Locate the cell with the specified text and output its [X, Y] center coordinate. 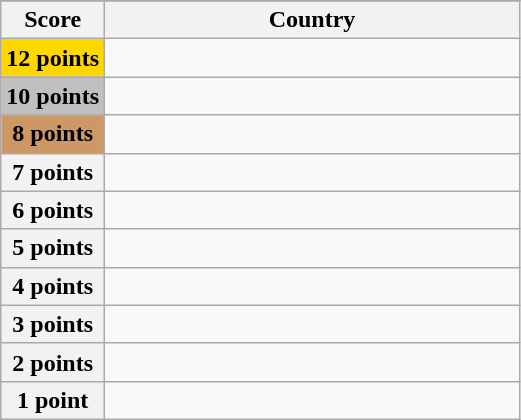
6 points [53, 210]
7 points [53, 172]
5 points [53, 248]
4 points [53, 286]
10 points [53, 96]
8 points [53, 134]
Score [53, 20]
3 points [53, 324]
2 points [53, 362]
1 point [53, 400]
Country [312, 20]
12 points [53, 58]
